Search for the cell housing the specified text and yield its [X, Y] center coordinate. 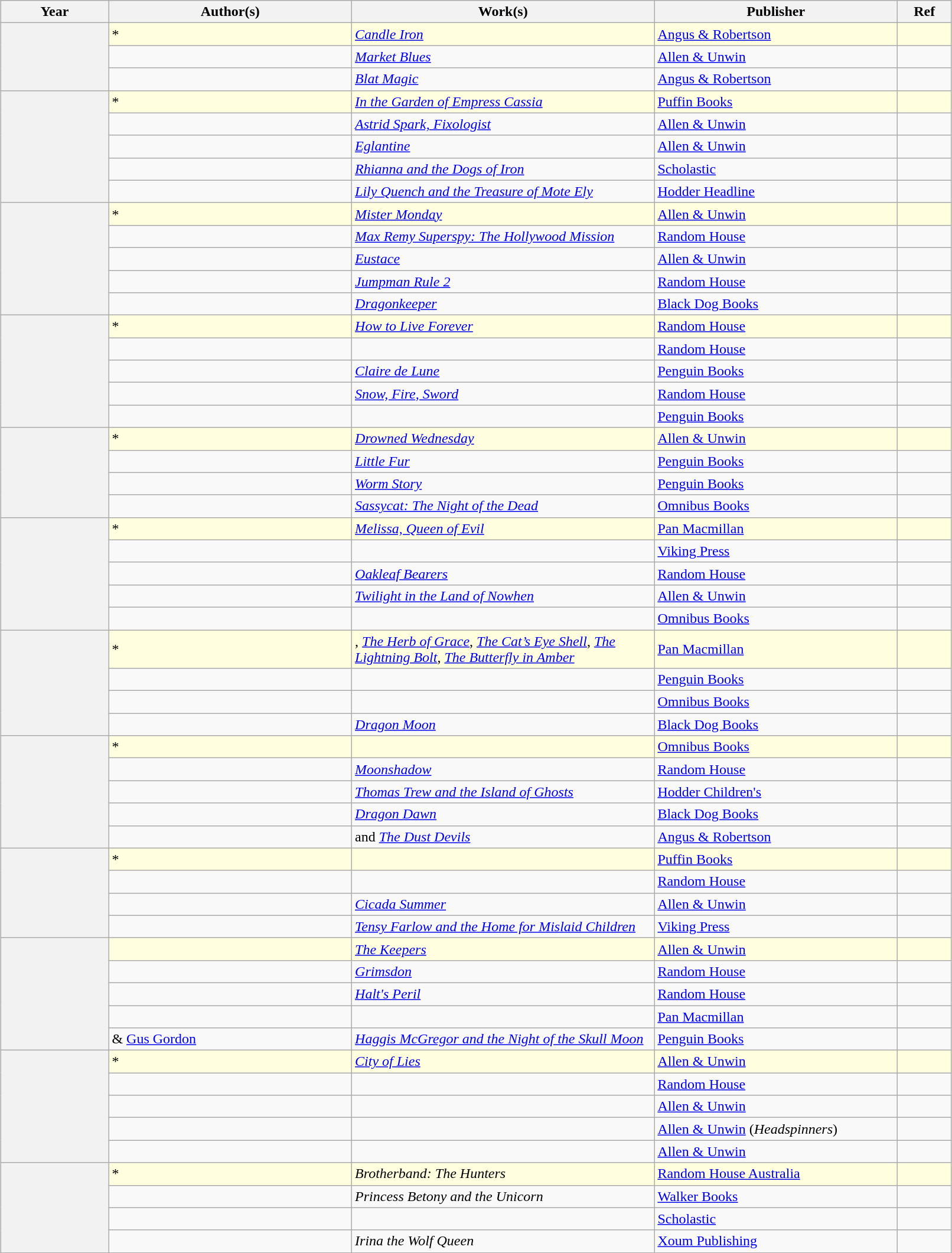
Hodder Children's [776, 792]
& Gus Gordon [230, 1039]
and The Dust Devils [503, 837]
Sassycat: The Night of the Dead [503, 506]
Drowned Wednesday [503, 439]
Walker Books [776, 1196]
Claire de Lune [503, 371]
Xoum Publishing [776, 1241]
Brotherband: The Hunters [503, 1174]
Astrid Spark, Fixologist [503, 124]
How to Live Forever [503, 327]
Twilight in the Land of Nowhen [503, 596]
Eustace [503, 259]
Blat Magic [503, 79]
Work(s) [503, 12]
Candle Iron [503, 34]
City of Lies [503, 1062]
The Keepers [503, 949]
In the Garden of Empress Cassia [503, 102]
Snow, Fire, Sword [503, 394]
Little Fur [503, 461]
Dragon Moon [503, 725]
Rhianna and the Dogs of Iron [503, 169]
Dragon Dawn [503, 814]
Publisher [776, 12]
Grimsdon [503, 971]
, The Herb of Grace, The Cat’s Eye Shell, The Lightning Bolt, The Butterfly in Amber [503, 648]
Hodder Headline [776, 191]
Dragonkeeper [503, 304]
Halt's Peril [503, 994]
Worm Story [503, 484]
Eglantine [503, 146]
Jumpman Rule 2 [503, 282]
Oakleaf Bearers [503, 573]
Princess Betony and the Unicorn [503, 1196]
Mister Monday [503, 214]
Melissa, Queen of Evil [503, 528]
Cicada Summer [503, 904]
Ref [925, 12]
Moonshadow [503, 769]
Tensy Farlow and the Home for Mislaid Children [503, 926]
Haggis McGregor and the Night of the Skull Moon [503, 1039]
Random House Australia [776, 1174]
Author(s) [230, 12]
Max Remy Superspy: The Hollywood Mission [503, 236]
Allen & Unwin (Headspinners) [776, 1129]
Year [54, 12]
Lily Quench and the Treasure of Mote Ely [503, 191]
Thomas Trew and the Island of Ghosts [503, 792]
Irina the Wolf Queen [503, 1241]
Market Blues [503, 57]
